Capture the cell that displays the provided text and extract its [x, y] central coordinate. 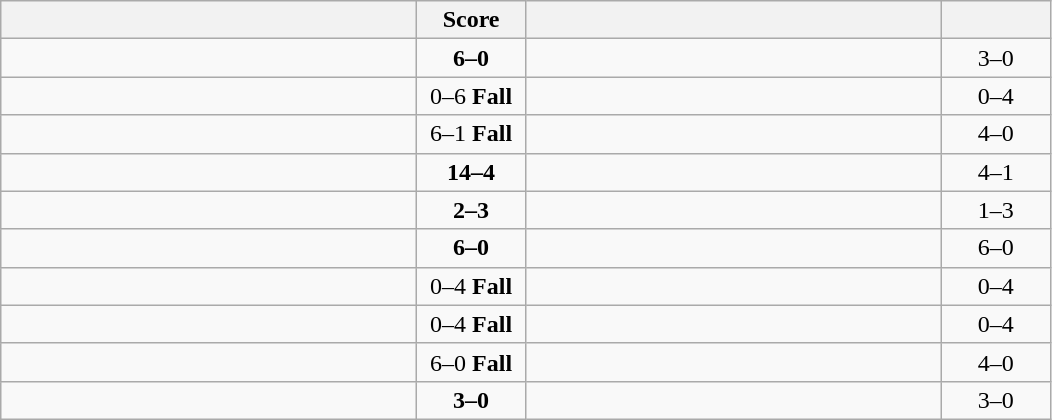
4–1 [996, 172]
0–6 Fall [472, 96]
2–3 [472, 210]
1–3 [996, 210]
14–4 [472, 172]
6–0 Fall [472, 362]
Score [472, 20]
6–1 Fall [472, 134]
